From the cell containing the given text, extract its center point as (X, Y) coordinate. 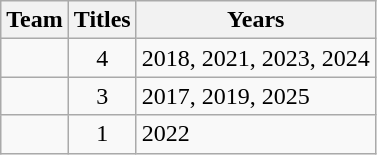
Titles (102, 20)
3 (102, 96)
2022 (256, 134)
1 (102, 134)
2018, 2021, 2023, 2024 (256, 58)
4 (102, 58)
Team (35, 20)
Years (256, 20)
2017, 2019, 2025 (256, 96)
